From the cell containing the given text, extract its center point as [x, y] coordinate. 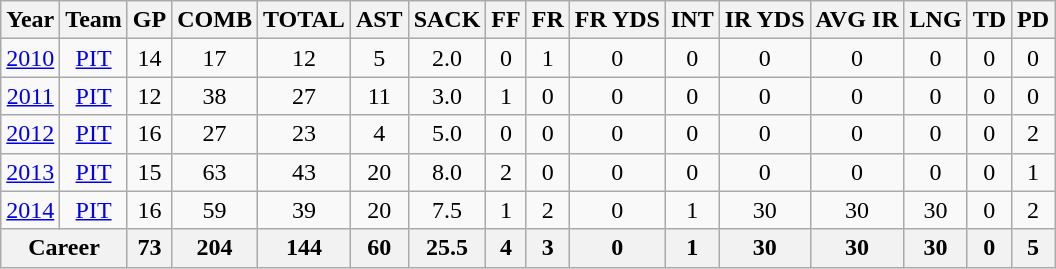
14 [149, 58]
59 [215, 210]
IR YDS [764, 20]
8.0 [447, 172]
Team [94, 20]
PD [1034, 20]
Year [30, 20]
FR YDS [617, 20]
11 [379, 96]
73 [149, 248]
TD [989, 20]
GP [149, 20]
TOTAL [304, 20]
2014 [30, 210]
5.0 [447, 134]
63 [215, 172]
15 [149, 172]
38 [215, 96]
Career [64, 248]
39 [304, 210]
2011 [30, 96]
INT [692, 20]
60 [379, 248]
7.5 [447, 210]
AVG IR [857, 20]
3 [548, 248]
2013 [30, 172]
25.5 [447, 248]
AST [379, 20]
2.0 [447, 58]
FR [548, 20]
3.0 [447, 96]
FF [506, 20]
COMB [215, 20]
2010 [30, 58]
2012 [30, 134]
17 [215, 58]
23 [304, 134]
LNG [936, 20]
43 [304, 172]
SACK [447, 20]
144 [304, 248]
204 [215, 248]
